Capture the cell that displays the provided text and extract its [X, Y] central coordinate. 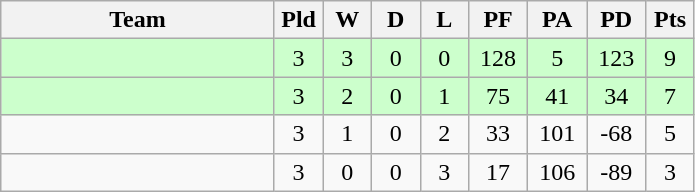
-68 [616, 134]
106 [558, 172]
L [444, 20]
7 [670, 96]
9 [670, 58]
Pld [298, 20]
PD [616, 20]
PA [558, 20]
W [348, 20]
41 [558, 96]
Team [138, 20]
PF [498, 20]
123 [616, 58]
17 [498, 172]
33 [498, 134]
-89 [616, 172]
128 [498, 58]
Pts [670, 20]
34 [616, 96]
D [396, 20]
101 [558, 134]
75 [498, 96]
